Identify which cell holds the provided text, then report its [X, Y] central coordinate. 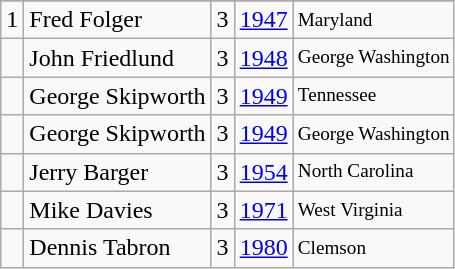
1971 [264, 210]
John Friedlund [118, 58]
1 [12, 20]
Clemson [374, 248]
Dennis Tabron [118, 248]
Mike Davies [118, 210]
1954 [264, 172]
Tennessee [374, 96]
Fred Folger [118, 20]
West Virginia [374, 210]
Maryland [374, 20]
1947 [264, 20]
1948 [264, 58]
Jerry Barger [118, 172]
North Carolina [374, 172]
1980 [264, 248]
